For the text-containing cell, return its midpoint in (x, y) coordinate format. 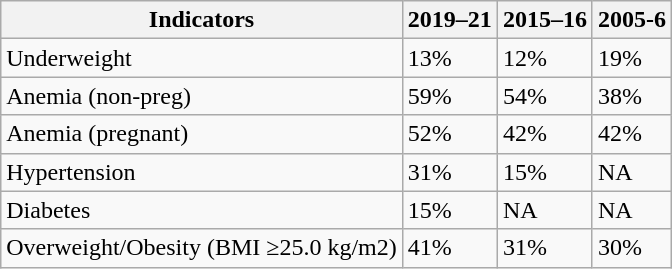
Anemia (non-preg) (202, 96)
2005-6 (632, 20)
Overweight/Obesity (BMI ≥25.0 kg/m2) (202, 248)
Hypertension (202, 172)
38% (632, 96)
30% (632, 248)
Anemia (pregnant) (202, 134)
2015–16 (544, 20)
19% (632, 58)
41% (450, 248)
12% (544, 58)
2019–21 (450, 20)
54% (544, 96)
59% (450, 96)
52% (450, 134)
Indicators (202, 20)
13% (450, 58)
Diabetes (202, 210)
Underweight (202, 58)
